Identify which cell holds the provided text, then report its [X, Y] central coordinate. 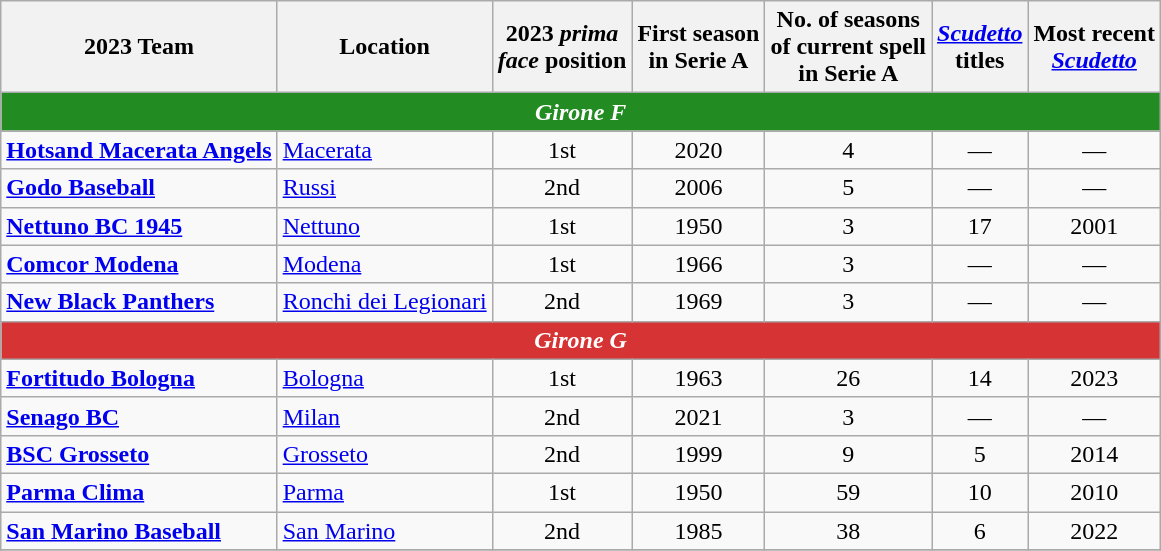
Senago BC [139, 416]
2021 [698, 416]
4 [848, 150]
Parma Clima [139, 492]
Comcor Modena [139, 264]
38 [848, 531]
26 [848, 378]
San Marino Baseball [139, 531]
Girone F [581, 112]
2006 [698, 188]
Bologna [384, 378]
BSC Grosseto [139, 454]
Most recentScudetto [1094, 47]
10 [980, 492]
Macerata [384, 150]
1985 [698, 531]
Girone G [581, 340]
2022 [1094, 531]
First seasonin Serie A [698, 47]
59 [848, 492]
Nettuno [384, 226]
Grosseto [384, 454]
14 [980, 378]
2023 Team [139, 47]
San Marino [384, 531]
Nettuno BC 1945 [139, 226]
Russi [384, 188]
17 [980, 226]
Ronchi dei Legionari [384, 302]
6 [980, 531]
2020 [698, 150]
2023 [1094, 378]
No. of seasonsof current spellin Serie A [848, 47]
2001 [1094, 226]
Hotsand Macerata Angels [139, 150]
1969 [698, 302]
Scudettotitles [980, 47]
1963 [698, 378]
9 [848, 454]
Milan [384, 416]
New Black Panthers [139, 302]
1966 [698, 264]
Godo Baseball [139, 188]
1999 [698, 454]
2023 primaface position [562, 47]
2014 [1094, 454]
Parma [384, 492]
2010 [1094, 492]
Location [384, 47]
Fortitudo Bologna [139, 378]
Modena [384, 264]
